From the cell containing the given text, extract its center point as [X, Y] coordinate. 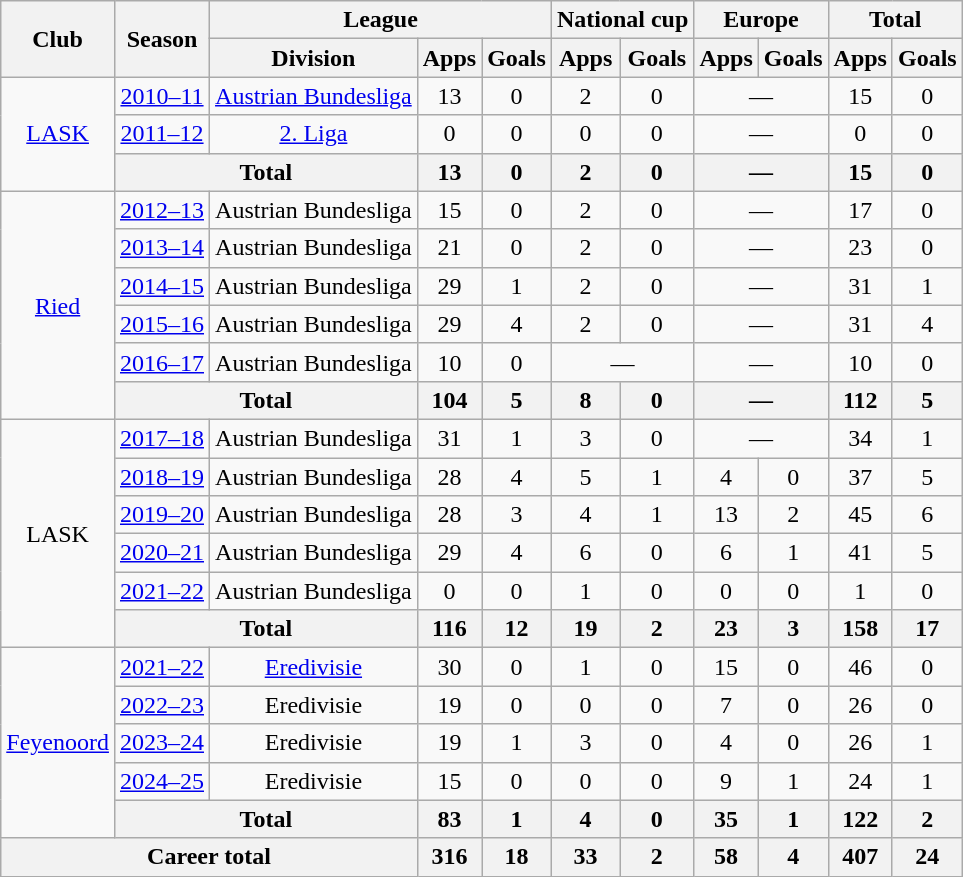
2020–21 [162, 553]
45 [860, 515]
Division [314, 58]
League [381, 20]
2019–20 [162, 515]
35 [726, 819]
8 [585, 400]
122 [860, 819]
2023–24 [162, 743]
Season [162, 39]
Europe [761, 20]
41 [860, 553]
Ried [58, 305]
34 [860, 438]
2014–15 [162, 286]
158 [860, 629]
2011–12 [162, 134]
83 [449, 819]
7 [726, 705]
18 [517, 857]
2022–23 [162, 705]
Career total [209, 857]
30 [449, 667]
2018–19 [162, 477]
2013–14 [162, 248]
Feyenoord [58, 743]
2017–18 [162, 438]
2. Liga [314, 134]
104 [449, 400]
407 [860, 857]
2010–11 [162, 96]
37 [860, 477]
116 [449, 629]
National cup [622, 20]
112 [860, 400]
Club [58, 39]
33 [585, 857]
12 [517, 629]
21 [449, 248]
58 [726, 857]
2024–25 [162, 781]
316 [449, 857]
9 [726, 781]
2016–17 [162, 362]
2015–16 [162, 324]
46 [860, 667]
2012–13 [162, 210]
